Locate the cell with the specified text and output its [x, y] center coordinate. 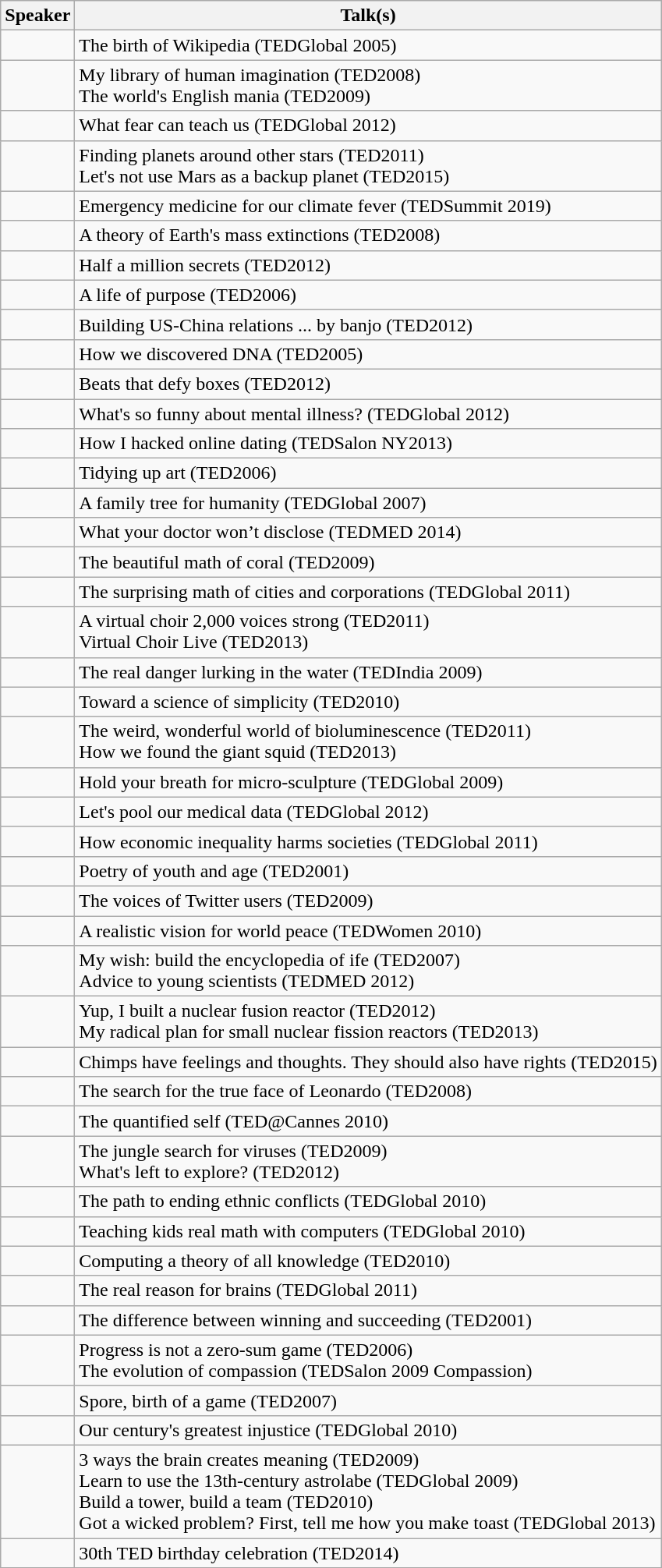
Chimps have feelings and thoughts. They should also have rights (TED2015) [368, 1062]
Teaching kids real math with computers (TEDGlobal 2010) [368, 1231]
A realistic vision for world peace (TEDWomen 2010) [368, 930]
My library of human imagination (TED2008) The world's English mania (TED2009) [368, 86]
Hold your breath for micro-sculpture (TEDGlobal 2009) [368, 782]
The quantified self (TED@Cannes 2010) [368, 1121]
The real reason for brains (TEDGlobal 2011) [368, 1290]
Building US-China relations ... by banjo (TED2012) [368, 324]
30th TED birthday celebration (TED2014) [368, 1552]
A theory of Earth's mass extinctions (TED2008) [368, 235]
Tidying up art (TED2006) [368, 473]
The voices of Twitter users (TED2009) [368, 901]
What your doctor won’t disclose (TEDMED 2014) [368, 533]
My wish: build the encyclopedia of ife (TED2007) Advice to young scientists (TEDMED 2012) [368, 972]
The jungle search for viruses (TED2009) What's left to explore? (TED2012) [368, 1162]
The difference between winning and succeeding (TED2001) [368, 1320]
Beats that defy boxes (TED2012) [368, 384]
Poetry of youth and age (TED2001) [368, 871]
Progress is not a zero-sum game (TED2006) The evolution of compassion (TEDSalon 2009 Compassion) [368, 1360]
Half a million secrets (TED2012) [368, 265]
The real danger lurking in the water (TEDIndia 2009) [368, 672]
A family tree for humanity (TEDGlobal 2007) [368, 503]
Computing a theory of all knowledge (TED2010) [368, 1261]
A virtual choir 2,000 voices strong (TED2011) Virtual Choir Live (TED2013) [368, 632]
Speaker [37, 16]
The weird, wonderful world of bioluminescence (TED2011) How we found the giant squid (TED2013) [368, 742]
Emergency medicine for our climate fever (TEDSummit 2019) [368, 206]
The path to ending ethnic conflicts (TEDGlobal 2010) [368, 1202]
Spore, birth of a game (TED2007) [368, 1400]
The search for the true face of Leonardo (TED2008) [368, 1092]
What's so funny about mental illness? (TEDGlobal 2012) [368, 414]
What fear can teach us (TEDGlobal 2012) [368, 126]
Talk(s) [368, 16]
The surprising math of cities and corporations (TEDGlobal 2011) [368, 592]
How I hacked online dating (TEDSalon NY2013) [368, 444]
How we discovered DNA (TED2005) [368, 354]
A life of purpose (TED2006) [368, 295]
Let's pool our medical data (TEDGlobal 2012) [368, 812]
The birth of Wikipedia (TEDGlobal 2005) [368, 45]
Finding planets around other stars (TED2011)Let's not use Mars as a backup planet (TED2015) [368, 165]
Our century's greatest injustice (TEDGlobal 2010) [368, 1430]
Toward a science of simplicity (TED2010) [368, 702]
The beautiful math of coral (TED2009) [368, 562]
How economic inequality harms societies (TEDGlobal 2011) [368, 841]
Yup, I built a nuclear fusion reactor (TED2012) My radical plan for small nuclear fission reactors (TED2013) [368, 1021]
